Return the (x, y) coordinate for the center point of the cell that contains the specified text.  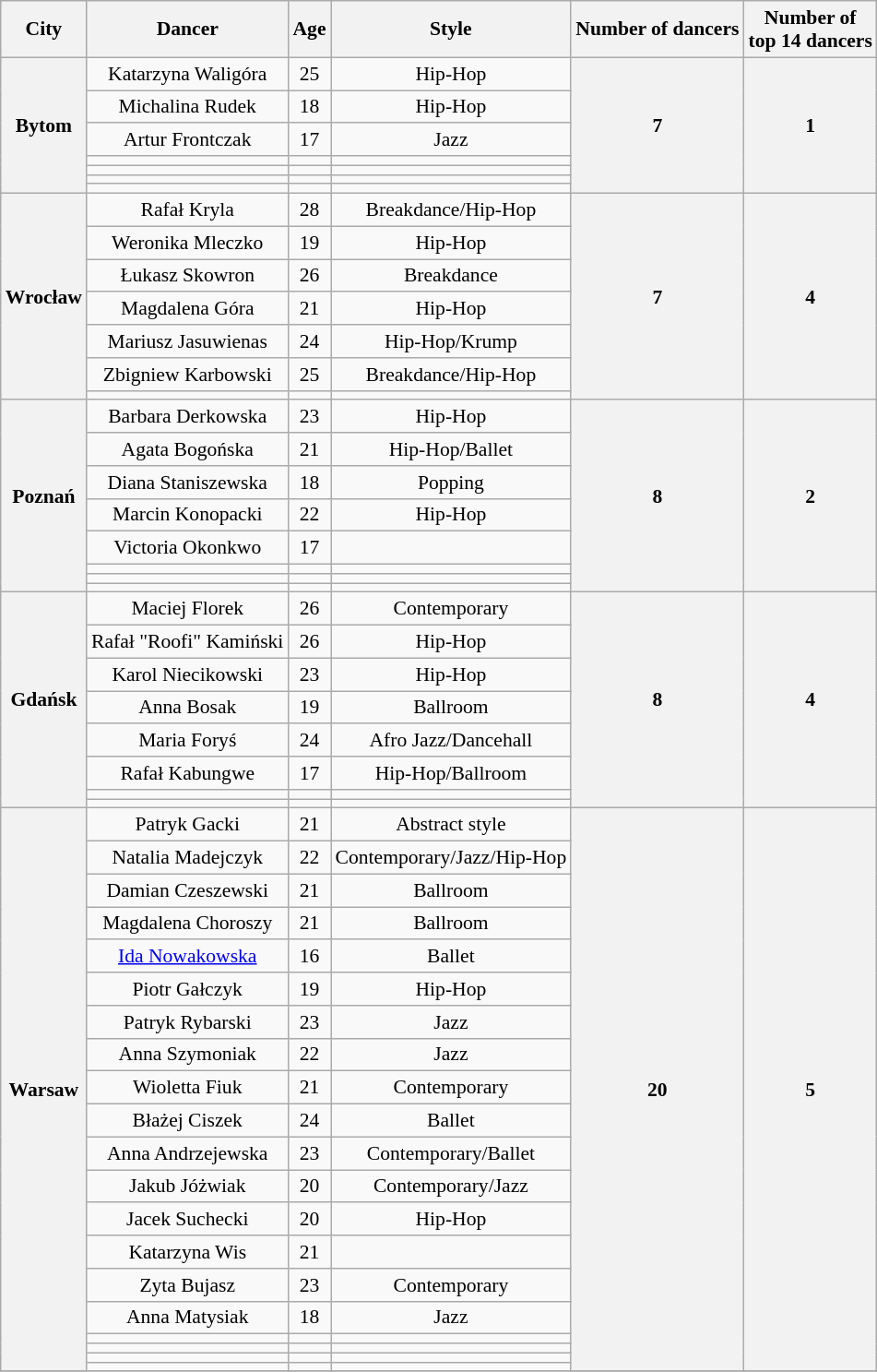
Gdańsk (44, 700)
Rafał "Roofi" Kamiński (187, 642)
Jakub Jóżwiak (187, 1187)
28 (309, 210)
Hip-Hop/Krump (452, 341)
Patryk Gacki (187, 825)
5 (810, 1090)
Contemporary/Ballet (452, 1153)
2 (810, 496)
Poznań (44, 496)
Maciej Florek (187, 609)
Diana Staniszewska (187, 483)
Victoria Okonkwo (187, 548)
Maria Foryś (187, 741)
Weronika Mleczko (187, 243)
Katarzyna Waligóra (187, 74)
Anna Szymoniak (187, 1055)
Piotr Gałczyk (187, 989)
16 (309, 957)
Agata Bogońska (187, 449)
Hip-Hop/Ballet (452, 449)
Style (452, 30)
Zyta Bujasz (187, 1285)
Contemporary/Jazz (452, 1187)
Number of dancers (657, 30)
Natalia Madejczyk (187, 858)
Dancer (187, 30)
Bytom (44, 125)
Magdalena Góra (187, 309)
Magdalena Choroszy (187, 924)
Artur Frontczak (187, 140)
Łukasz Skowron (187, 276)
Anna Andrzejewska (187, 1153)
Katarzyna Wis (187, 1252)
Warsaw (44, 1090)
Rafał Kryla (187, 210)
Anna Bosak (187, 708)
Błażej Ciszek (187, 1121)
Popping (452, 483)
Wrocław (44, 297)
City (44, 30)
1 (810, 125)
Wioletta Fiuk (187, 1088)
Hip-Hop/Ballroom (452, 773)
Michalina Rudek (187, 107)
Barbara Derkowska (187, 417)
Rafał Kabungwe (187, 773)
Karol Niecikowski (187, 674)
Mariusz Jasuwienas (187, 341)
Contemporary/Jazz/Hip-Hop (452, 858)
Breakdance (452, 276)
Zbigniew Karbowski (187, 375)
Damian Czeszewski (187, 890)
Ida Nowakowska (187, 957)
Patryk Rybarski (187, 1022)
Jacek Suchecki (187, 1220)
Anna Matysiak (187, 1318)
Afro Jazz/Dancehall (452, 741)
Marcin Konopacki (187, 515)
Abstract style (452, 825)
Number oftop 14 dancers (810, 30)
Age (309, 30)
